Locate the cell with the specified text and output its [x, y] center coordinate. 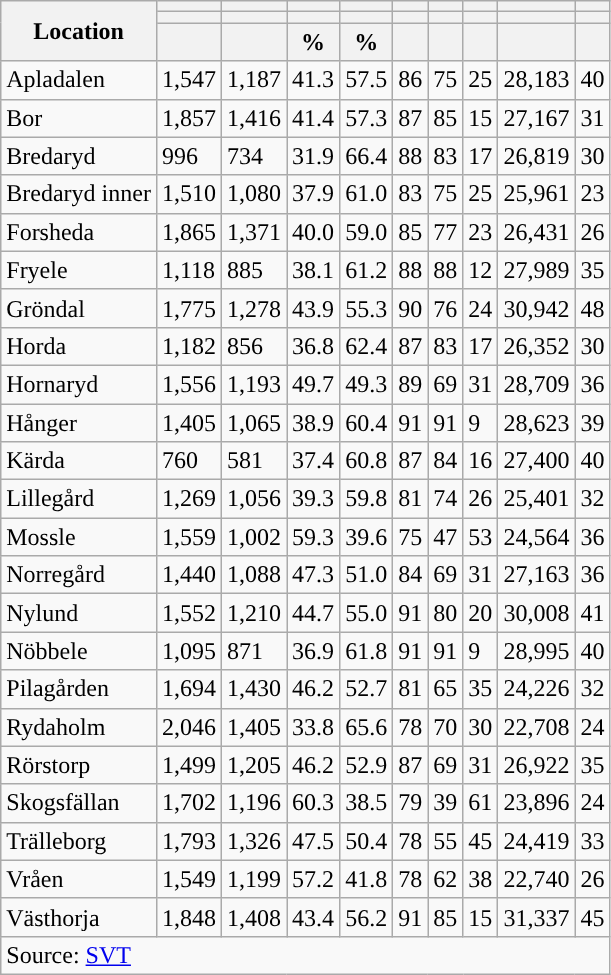
1,549 [188, 879]
Horda [79, 346]
57.5 [366, 80]
26,431 [536, 232]
Rydaholm [79, 727]
24,226 [536, 689]
760 [188, 461]
36.9 [314, 651]
Bredaryd inner [79, 194]
49.3 [366, 384]
Apladalen [79, 80]
65 [446, 689]
1,205 [254, 765]
2,046 [188, 727]
Hånger [79, 423]
23,896 [536, 803]
28,623 [536, 423]
76 [446, 308]
57.3 [366, 118]
Location [79, 31]
61 [480, 803]
66.4 [366, 156]
Fryele [79, 270]
22,740 [536, 879]
1,694 [188, 689]
Nöbbele [79, 651]
Norregård [79, 575]
1,088 [254, 575]
59.0 [366, 232]
1,056 [254, 499]
1,193 [254, 384]
33 [592, 841]
1,187 [254, 80]
51.0 [366, 575]
86 [410, 80]
1,552 [188, 613]
47 [446, 537]
55.3 [366, 308]
1,065 [254, 423]
Nylund [79, 613]
56.2 [366, 917]
61.0 [366, 194]
30,942 [536, 308]
30,008 [536, 613]
41.3 [314, 80]
28,183 [536, 80]
1,118 [188, 270]
Rörstorp [79, 765]
60.4 [366, 423]
1,199 [254, 879]
Bor [79, 118]
1,702 [188, 803]
1,278 [254, 308]
52.9 [366, 765]
62.4 [366, 346]
1,371 [254, 232]
1,095 [188, 651]
1,865 [188, 232]
Forsheda [79, 232]
40.0 [314, 232]
20 [480, 613]
1,326 [254, 841]
1,440 [188, 575]
Bredaryd [79, 156]
89 [410, 384]
Hornaryd [79, 384]
49.7 [314, 384]
43.9 [314, 308]
53 [480, 537]
25,401 [536, 499]
1,430 [254, 689]
1,793 [188, 841]
856 [254, 346]
59.3 [314, 537]
734 [254, 156]
24,419 [536, 841]
1,196 [254, 803]
27,989 [536, 270]
27,167 [536, 118]
12 [480, 270]
1,556 [188, 384]
62 [446, 879]
70 [446, 727]
1,510 [188, 194]
43.4 [314, 917]
61.8 [366, 651]
22,708 [536, 727]
1,269 [188, 499]
44.7 [314, 613]
38 [480, 879]
996 [188, 156]
1,848 [188, 917]
65.6 [366, 727]
Gröndal [79, 308]
871 [254, 651]
41.8 [366, 879]
1,775 [188, 308]
37.9 [314, 194]
39.6 [366, 537]
90 [410, 308]
27,163 [536, 575]
25,961 [536, 194]
Västhorja [79, 917]
31.9 [314, 156]
74 [446, 499]
26,819 [536, 156]
Lillegård [79, 499]
581 [254, 461]
Mossle [79, 537]
Pilagården [79, 689]
1,408 [254, 917]
Source: SVT [306, 955]
26,922 [536, 765]
60.3 [314, 803]
1,416 [254, 118]
28,995 [536, 651]
1,080 [254, 194]
77 [446, 232]
Skogsfällan [79, 803]
79 [410, 803]
1,182 [188, 346]
Kärda [79, 461]
41.4 [314, 118]
26,352 [536, 346]
38.1 [314, 270]
1,857 [188, 118]
47.3 [314, 575]
Trälleborg [79, 841]
37.4 [314, 461]
61.2 [366, 270]
885 [254, 270]
28,709 [536, 384]
33.8 [314, 727]
38.5 [366, 803]
48 [592, 308]
55 [446, 841]
1,210 [254, 613]
60.8 [366, 461]
39.3 [314, 499]
27,400 [536, 461]
24,564 [536, 537]
50.4 [366, 841]
1,547 [188, 80]
36.8 [314, 346]
52.7 [366, 689]
55.0 [366, 613]
1,499 [188, 765]
31,337 [536, 917]
80 [446, 613]
57.2 [314, 879]
38.9 [314, 423]
1,559 [188, 537]
47.5 [314, 841]
41 [592, 613]
59.8 [366, 499]
Vråen [79, 879]
16 [480, 461]
1,002 [254, 537]
